Locate the cell with the specified text and output its (x, y) center coordinate. 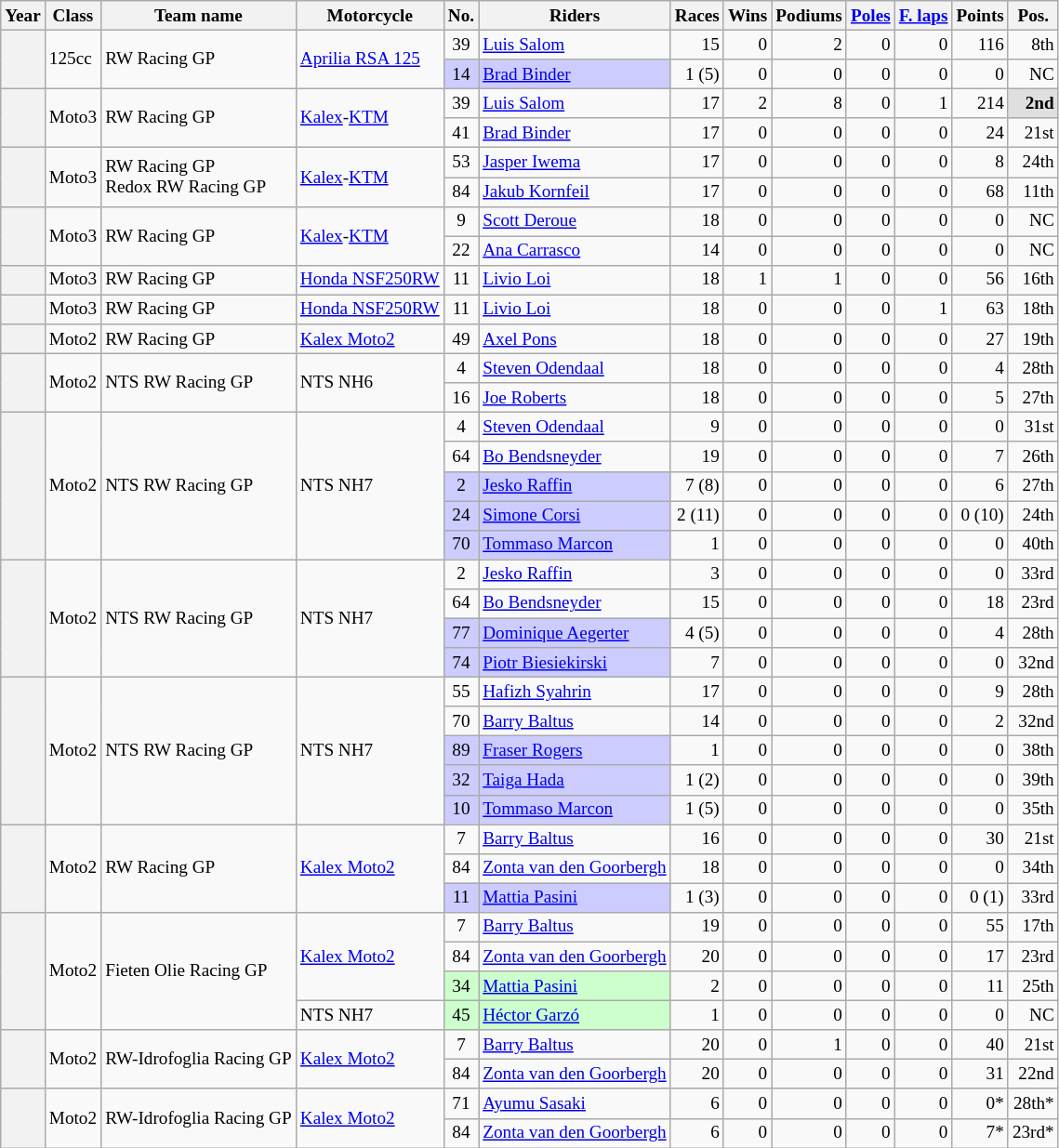
Podiums (809, 16)
Axel Pons (575, 339)
18th (1033, 310)
22 (461, 251)
Jasper Iwema (575, 163)
45 (461, 1015)
Fieten Olie Racing GP (199, 970)
8th (1033, 45)
Year (23, 16)
Simone Corsi (575, 515)
Joe Roberts (575, 398)
0 (10) (980, 515)
125cc (73, 59)
39th (1033, 780)
Class (73, 16)
Points (980, 16)
35th (1033, 810)
41 (461, 133)
10 (461, 810)
27 (980, 339)
28th* (1033, 1103)
11th (1033, 191)
Piotr Biesiekirski (575, 663)
77 (461, 633)
7 (8) (697, 486)
F. laps (923, 16)
Pos. (1033, 16)
89 (461, 751)
19th (1033, 339)
34 (461, 986)
34th (1033, 868)
53 (461, 163)
0* (980, 1103)
23rd* (1033, 1133)
4 (5) (697, 633)
63 (980, 310)
Races (697, 16)
31 (980, 1075)
68 (980, 191)
5 (980, 398)
Fraser Rogers (575, 751)
Hafizh Syahrin (575, 692)
26th (1033, 456)
214 (980, 103)
16th (1033, 280)
40th (1033, 545)
Poles (870, 16)
74 (461, 663)
Ayumu Sasaki (575, 1103)
7* (980, 1133)
Héctor Garzó (575, 1015)
1 (3) (697, 898)
3 (697, 574)
No. (461, 16)
Taiga Hada (575, 780)
2nd (1033, 103)
17th (1033, 927)
22nd (1033, 1075)
38th (1033, 751)
Team name (199, 16)
Ana Carrasco (575, 251)
30 (980, 838)
71 (461, 1103)
25th (1033, 986)
Dominique Aegerter (575, 633)
Scott Deroue (575, 221)
49 (461, 339)
RW Racing GPRedox RW Racing GP (199, 177)
31st (1033, 428)
NTS NH6 (370, 383)
32 (461, 780)
116 (980, 45)
Aprilia RSA 125 (370, 59)
Riders (575, 16)
0 (1) (980, 898)
Jakub Kornfeil (575, 191)
1 (2) (697, 780)
Wins (748, 16)
56 (980, 280)
2 (11) (697, 515)
40 (980, 1045)
Motorcycle (370, 16)
